Capture the cell that displays the provided text and extract its [X, Y] central coordinate. 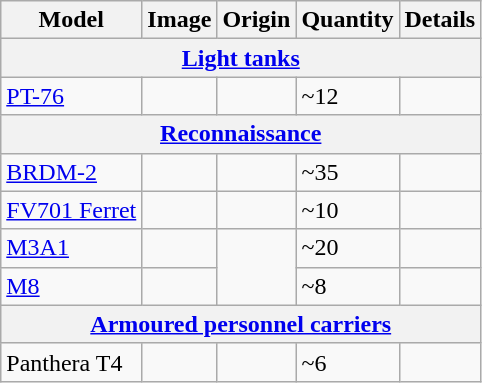
~6 [348, 362]
~12 [348, 96]
Armoured personnel carriers [241, 324]
~8 [348, 286]
BRDM-2 [72, 172]
Quantity [348, 20]
~20 [348, 248]
Light tanks [241, 58]
PT-76 [72, 96]
Model [72, 20]
M3A1 [72, 248]
Details [440, 20]
Origin [256, 20]
FV701 Ferret [72, 210]
Image [180, 20]
Reconnaissance [241, 134]
~35 [348, 172]
M8 [72, 286]
~10 [348, 210]
Panthera T4 [72, 362]
